From the cell containing the given text, extract its center point as (x, y) coordinate. 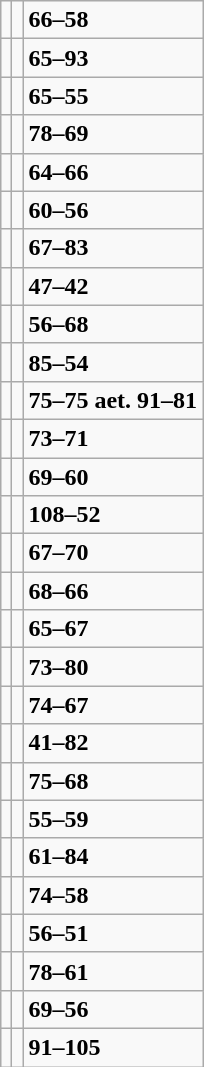
65–93 (113, 58)
64–66 (113, 172)
78–61 (113, 971)
67–83 (113, 248)
66–58 (113, 20)
108–52 (113, 515)
75–68 (113, 781)
41–82 (113, 743)
56–68 (113, 324)
55–59 (113, 819)
60–56 (113, 210)
75–75 aet. 91–81 (113, 400)
85–54 (113, 362)
65–55 (113, 96)
91–105 (113, 1047)
67–70 (113, 553)
69–60 (113, 477)
65–67 (113, 629)
74–67 (113, 705)
73–80 (113, 667)
78–69 (113, 134)
56–51 (113, 933)
74–58 (113, 895)
73–71 (113, 438)
69–56 (113, 1009)
68–66 (113, 591)
61–84 (113, 857)
47–42 (113, 286)
